Determine the [X, Y] coordinate at the center of the cell enclosing the given text.  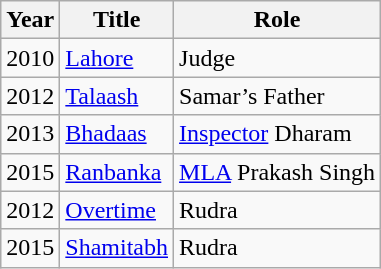
Role [278, 20]
Lahore [117, 58]
Judge [278, 58]
Samar’s Father [278, 96]
Overtime [117, 210]
Bhadaas [117, 134]
Shamitabh [117, 248]
Year [30, 20]
Talaash [117, 96]
MLA Prakash Singh [278, 172]
Inspector Dharam [278, 134]
Title [117, 20]
2010 [30, 58]
Ranbanka [117, 172]
2013 [30, 134]
